Determine the (x, y) coordinate at the center of the cell enclosing the given text.  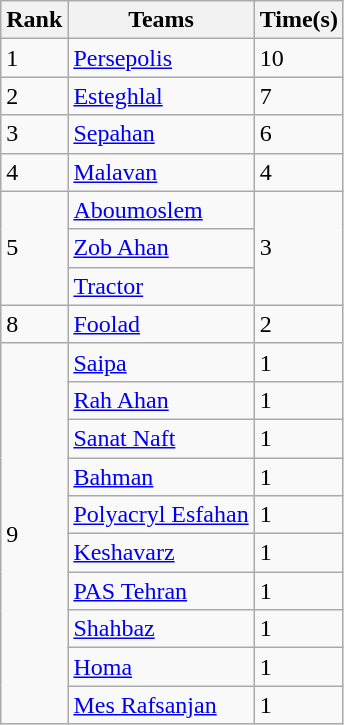
Mes Rafsanjan (161, 705)
Esteghlal (161, 96)
Tractor (161, 286)
Keshavarz (161, 553)
Rank (34, 20)
10 (298, 58)
Saipa (161, 362)
Bahman (161, 477)
6 (298, 134)
PAS Tehran (161, 591)
9 (34, 534)
Time(s) (298, 20)
Rah Ahan (161, 400)
8 (34, 324)
Sepahan (161, 134)
Teams (161, 20)
Malavan (161, 172)
Persepolis (161, 58)
Shahbaz (161, 629)
Aboumoslem (161, 210)
5 (34, 248)
Sanat Naft (161, 438)
Polyacryl Esfahan (161, 515)
Foolad (161, 324)
Homa (161, 667)
7 (298, 96)
Zob Ahan (161, 248)
